Find where the given text appears and provide that cell's center as (X, Y) coordinate. 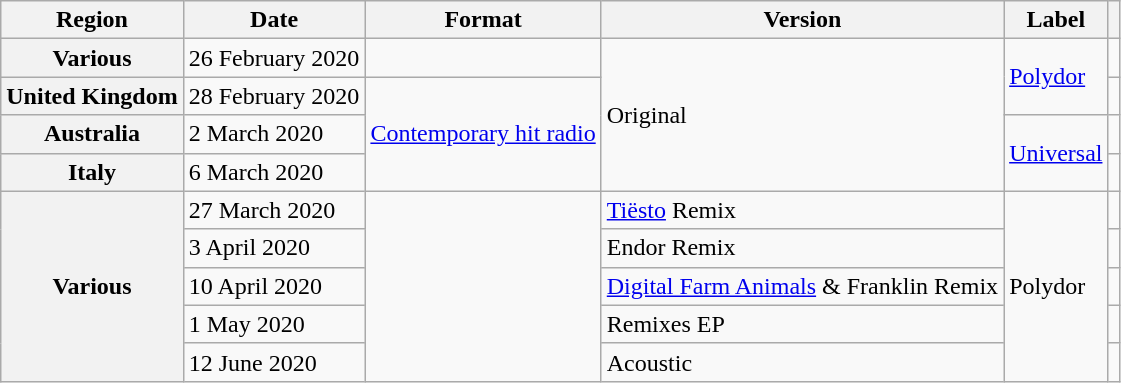
10 April 2020 (274, 286)
12 June 2020 (274, 362)
Original (802, 115)
Label (1056, 20)
Remixes EP (802, 324)
26 February 2020 (274, 58)
Digital Farm Animals & Franklin Remix (802, 286)
Region (92, 20)
Italy (92, 172)
28 February 2020 (274, 96)
Date (274, 20)
6 March 2020 (274, 172)
Tiësto Remix (802, 210)
Endor Remix (802, 248)
Format (483, 20)
1 May 2020 (274, 324)
Australia (92, 134)
27 March 2020 (274, 210)
United Kingdom (92, 96)
2 March 2020 (274, 134)
Universal (1056, 153)
Acoustic (802, 362)
Version (802, 20)
3 April 2020 (274, 248)
Contemporary hit radio (483, 134)
